Provide the (x, y) coordinate of the cell's center where the given text is located.  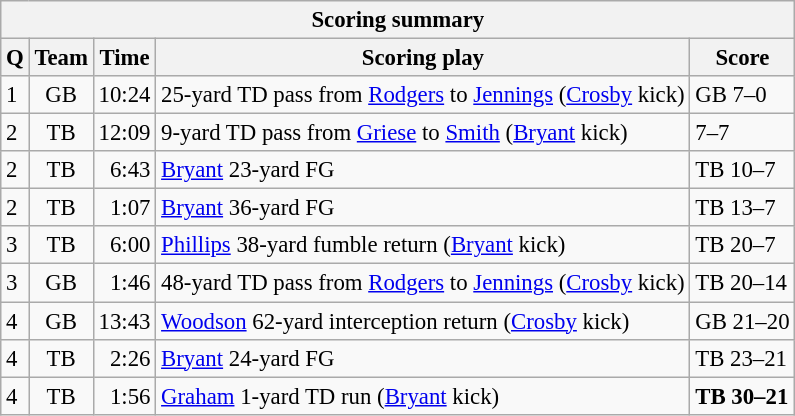
TB 23–21 (742, 358)
TB 20–7 (742, 245)
Time (124, 58)
Bryant 23-yard FG (423, 170)
7–7 (742, 133)
TB 30–21 (742, 396)
1:46 (124, 283)
1:07 (124, 208)
Team (61, 58)
GB 7–0 (742, 95)
TB 13–7 (742, 208)
1:56 (124, 396)
Bryant 36-yard FG (423, 208)
13:43 (124, 321)
25-yard TD pass from Rodgers to Jennings (Crosby kick) (423, 95)
Scoring play (423, 58)
1 (15, 95)
Woodson 62-yard interception return (Crosby kick) (423, 321)
10:24 (124, 95)
9-yard TD pass from Griese to Smith (Bryant kick) (423, 133)
Graham 1-yard TD run (Bryant kick) (423, 396)
TB 20–14 (742, 283)
GB 21–20 (742, 321)
Q (15, 58)
Scoring summary (398, 20)
Score (742, 58)
6:00 (124, 245)
12:09 (124, 133)
Phillips 38-yard fumble return (Bryant kick) (423, 245)
2:26 (124, 358)
Bryant 24-yard FG (423, 358)
6:43 (124, 170)
TB 10–7 (742, 170)
48-yard TD pass from Rodgers to Jennings (Crosby kick) (423, 283)
